Extract the (X, Y) coordinate from the center of the cell holding the provided text.  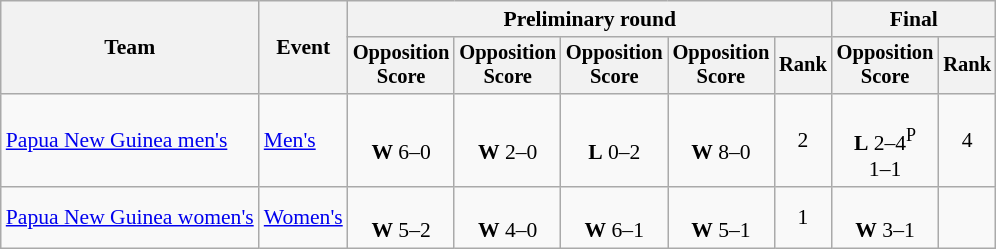
W 8–0 (722, 140)
Final (914, 19)
Papua New Guinea women's (130, 218)
Team (130, 48)
Preliminary round (590, 19)
4 (967, 140)
W 3–1 (886, 218)
W 4–0 (508, 218)
2 (803, 140)
L 0–2 (614, 140)
W 5–1 (722, 218)
Event (304, 48)
Women's (304, 218)
W 6–1 (614, 218)
W 6–0 (402, 140)
Men's (304, 140)
Papua New Guinea men's (130, 140)
W 2–0 (508, 140)
L 2–4P1–1 (886, 140)
1 (803, 218)
W 5–2 (402, 218)
